Pinpoint the cell where the given text exists, returning its [X, Y] midpoint coordinate. 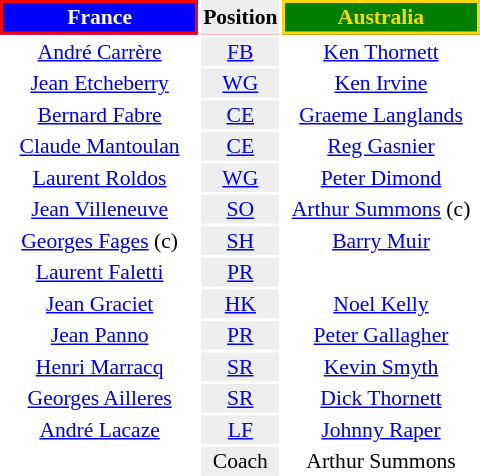
Bernard Fabre [100, 114]
Jean Villeneuve [100, 209]
HK [240, 304]
Peter Gallagher [381, 335]
SH [240, 240]
Johnny Raper [381, 430]
Coach [240, 461]
Kevin Smyth [381, 366]
André Carrère [100, 52]
Georges Fages (c) [100, 240]
Henri Marracq [100, 366]
Jean Panno [100, 335]
Ken Thornett [381, 52]
LF [240, 430]
Peter Dimond [381, 178]
Jean Graciet [100, 304]
Barry Muir [381, 240]
Arthur Summons [381, 461]
Laurent Roldos [100, 178]
Position [240, 17]
Claude Mantoulan [100, 146]
SO [240, 209]
Georges Ailleres [100, 398]
Reg Gasnier [381, 146]
Dick Thornett [381, 398]
Noel Kelly [381, 304]
FB [240, 52]
Jean Etcheberry [100, 83]
Arthur Summons (c) [381, 209]
France [100, 17]
Ken Irvine [381, 83]
André Lacaze [100, 430]
Laurent Faletti [100, 272]
Graeme Langlands [381, 114]
Australia [381, 17]
